Detect which cell encompasses the target text, then output its [x, y] center coordinate. 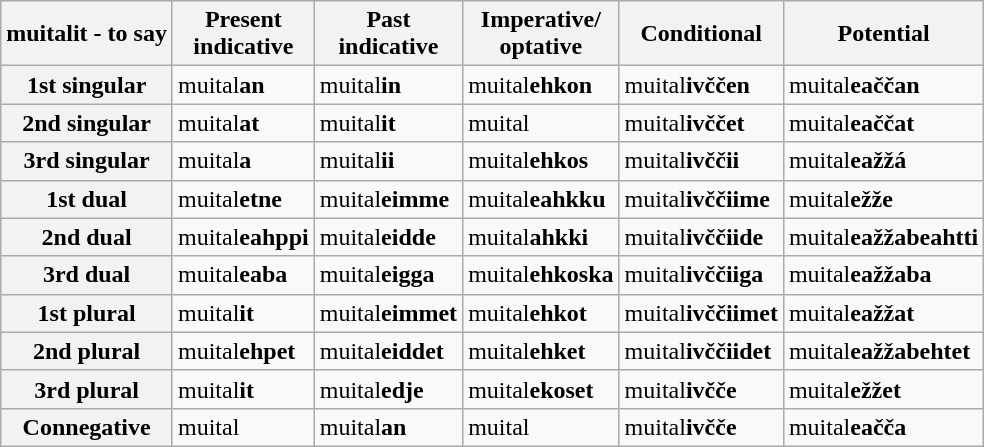
Pastindicative [388, 34]
muitaleidde [388, 237]
muitalit - to say [87, 34]
muitaleačča [883, 427]
muitala [243, 161]
muitaleahppi [243, 237]
muitalehkon [541, 85]
Presentindicative [243, 34]
muitaleažžat [883, 313]
3rd singular [87, 161]
muitaleimme [388, 199]
muitaleimmet [388, 313]
Imperative/optative [541, 34]
muitaleiddet [388, 351]
muitalivččiide [701, 237]
muitalat [243, 123]
1st singular [87, 85]
muitaletne [243, 199]
muitalin [388, 85]
muitalahkki [541, 237]
2nd dual [87, 237]
muitaleaba [243, 275]
muitalekoset [541, 389]
muitalii [388, 161]
muitalehkos [541, 161]
2nd singular [87, 123]
muitalivččiime [701, 199]
2nd plural [87, 351]
muitaležžet [883, 389]
muitaležže [883, 199]
muitalivččiiga [701, 275]
muitalivččii [701, 161]
muitalehpet [243, 351]
3rd plural [87, 389]
muitalivččet [701, 123]
3rd dual [87, 275]
muitaledje [388, 389]
muitalehkot [541, 313]
muitaleažžá [883, 161]
Potential [883, 34]
muitalivččiimet [701, 313]
muitaleažžabeahtti [883, 237]
1st plural [87, 313]
muitalehkoska [541, 275]
Connegative [87, 427]
muitalehket [541, 351]
muitaleažžaba [883, 275]
muitaleigga [388, 275]
1st dual [87, 199]
Conditional [701, 34]
muitaleažžabehtet [883, 351]
muitaleaččan [883, 85]
muitalivččiidet [701, 351]
muitalivččen [701, 85]
muitaleahkku [541, 199]
muitaleaččat [883, 123]
